Detect which cell encompasses the target text, then output its (x, y) center coordinate. 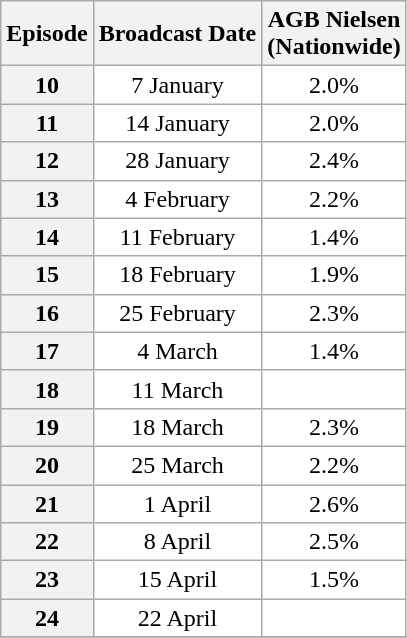
18 (47, 389)
22 April (178, 618)
18 February (178, 275)
28 January (178, 161)
2.6% (334, 503)
12 (47, 161)
Broadcast Date (178, 34)
24 (47, 618)
AGB Nielsen(Nationwide) (334, 34)
17 (47, 351)
10 (47, 85)
7 January (178, 85)
2.5% (334, 542)
11 (47, 123)
1.5% (334, 580)
2.4% (334, 161)
25 February (178, 313)
11 February (178, 237)
15 April (178, 580)
4 February (178, 199)
23 (47, 580)
13 (47, 199)
18 March (178, 427)
11 March (178, 389)
Episode (47, 34)
1.9% (334, 275)
15 (47, 275)
21 (47, 503)
4 March (178, 351)
22 (47, 542)
16 (47, 313)
8 April (178, 542)
14 (47, 237)
20 (47, 465)
1 April (178, 503)
25 March (178, 465)
19 (47, 427)
14 January (178, 123)
